Return the [x, y] coordinate for the center point of the cell that contains the specified text.  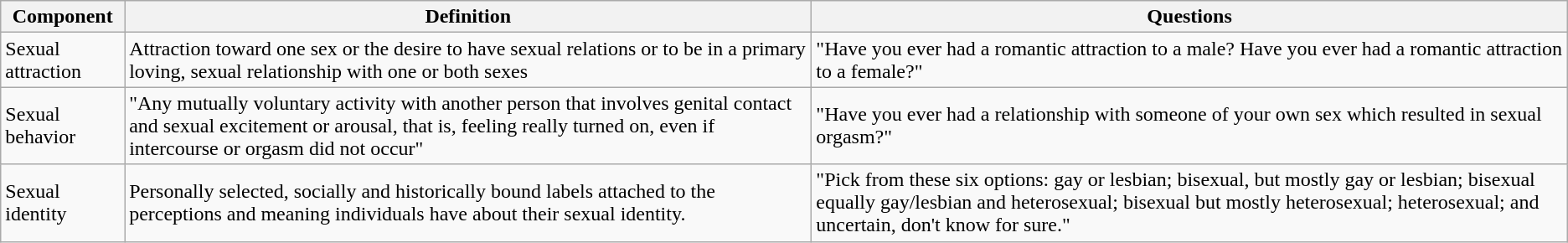
Sexual behavior [63, 126]
"Have you ever had a romantic attraction to a male? Have you ever had a romantic attraction to a female?" [1189, 60]
Personally selected, socially and historically bound labels attached to the perceptions and meaning individuals have about their sexual identity. [468, 203]
Sexual identity [63, 203]
Definition [468, 17]
Sexual attraction [63, 60]
"Have you ever had a relationship with someone of your own sex which resulted in sexual orgasm?" [1189, 126]
Attraction toward one sex or the desire to have sexual relations or to be in a primary loving, sexual relationship with one or both sexes [468, 60]
Component [63, 17]
Questions [1189, 17]
